Capture the cell that displays the provided text and extract its [X, Y] central coordinate. 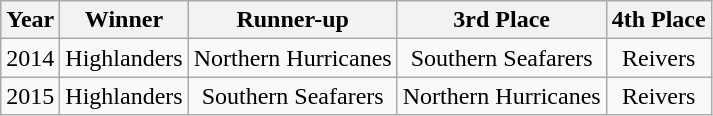
Winner [124, 20]
2015 [30, 96]
3rd Place [502, 20]
Runner-up [292, 20]
4th Place [658, 20]
Year [30, 20]
2014 [30, 58]
